Detect which cell encompasses the target text, then output its (x, y) center coordinate. 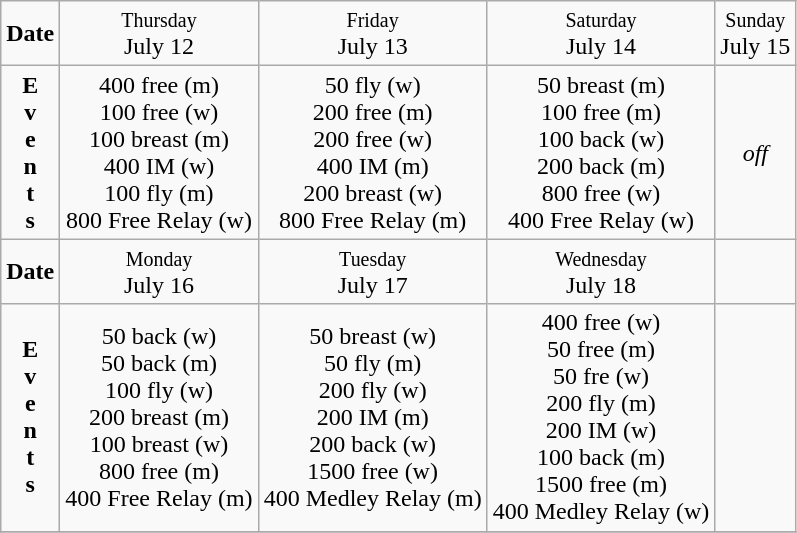
Tuesday July 17 (372, 272)
Monday July 16 (159, 272)
Wednesday July 18 (601, 272)
50 back (w) 50 back (m) 100 fly (w) 200 breast (m) 100 breast (w) 800 free (m) 400 Free Relay (m) (159, 418)
50 fly (w) 200 free (m) 200 free (w) 400 IM (m) 200 breast (w) 800 Free Relay (m) (372, 152)
50 breast (w) 50 fly (m) 200 fly (w) 200 IM (m) 200 back (w) 1500 free (w) 400 Medley Relay (m) (372, 418)
Friday July 13 (372, 34)
off (756, 152)
400 free (m) 100 free (w) 100 breast (m) 400 IM (w) 100 fly (m) 800 Free Relay (w) (159, 152)
50 breast (m) 100 free (m) 100 back (w) 200 back (m) 800 free (w) 400 Free Relay (w) (601, 152)
400 free (w) 50 free (m) 50 fre (w) 200 fly (m) 200 IM (w) 100 back (m) 1500 free (m) 400 Medley Relay (w) (601, 418)
Sunday July 15 (756, 34)
Thursday July 12 (159, 34)
Saturday July 14 (601, 34)
